Determine the [x, y] coordinate at the center of the cell enclosing the given text.  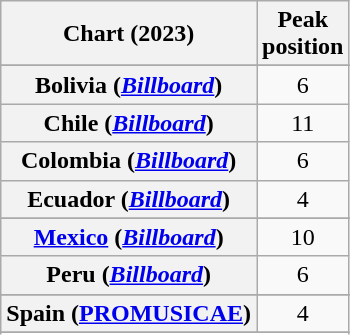
11 [303, 123]
Chile (Billboard) [129, 123]
Peru (Billboard) [129, 275]
Mexico (Billboard) [129, 237]
Peakposition [303, 34]
10 [303, 237]
Bolivia (Billboard) [129, 85]
Colombia (Billboard) [129, 161]
Spain (PROMUSICAE) [129, 313]
Ecuador (Billboard) [129, 199]
Chart (2023) [129, 34]
